Determine the [x, y] coordinate at the center of the cell enclosing the given text.  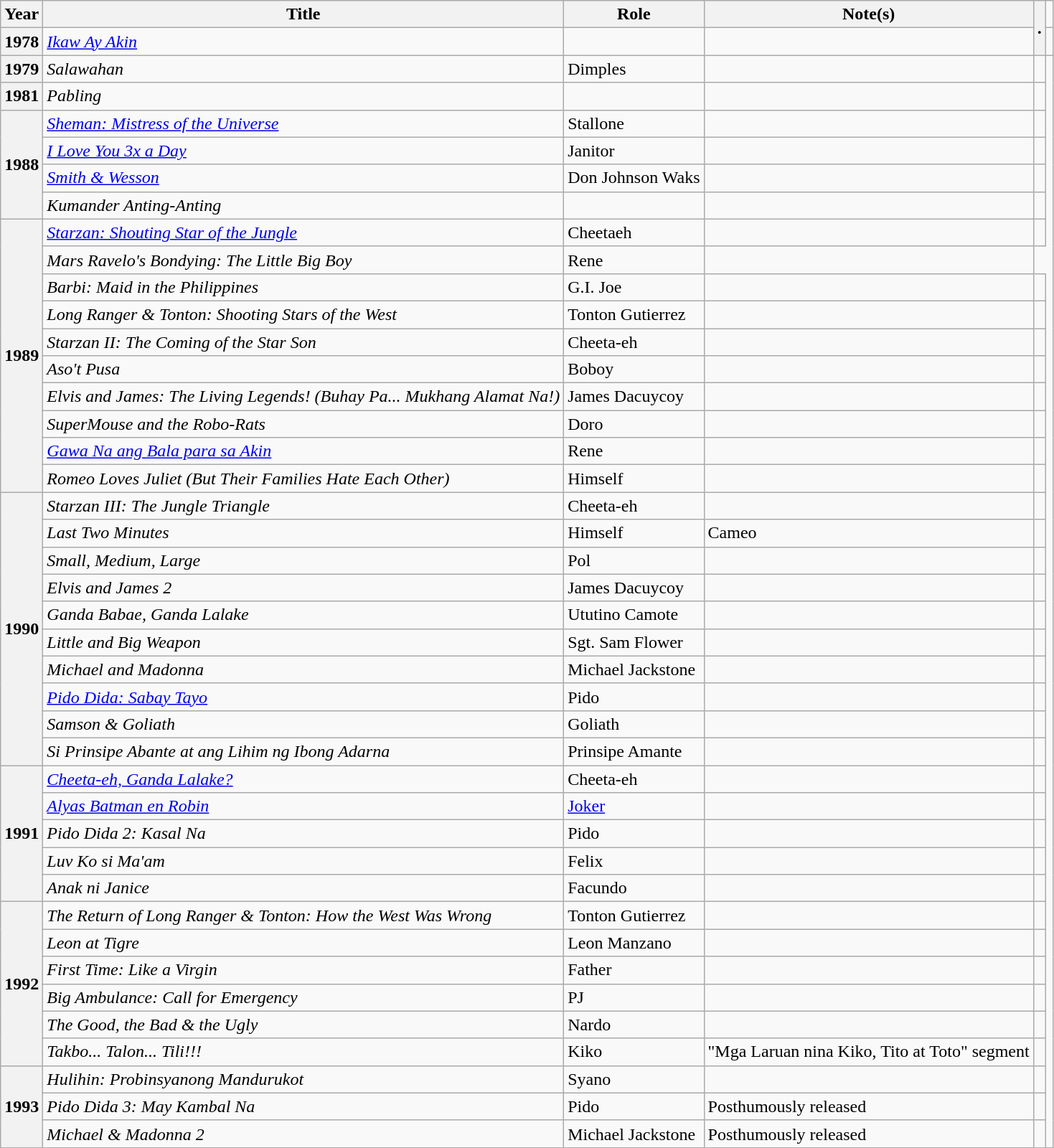
Luv Ko si Ma'am [304, 861]
Note(s) [868, 14]
The Return of Long Ranger & Tonton: How the West Was Wrong [304, 916]
1979 [22, 69]
1989 [22, 356]
Alyas Batman en Robin [304, 806]
Doro [634, 424]
Takbo... Talon... Tili!!! [304, 1052]
Father [634, 970]
Aso't Pusa [304, 370]
Gawa Na ang Bala para sa Akin [304, 451]
Year [22, 14]
Leon Manzano [634, 943]
Felix [634, 861]
Dimples [634, 69]
Role [634, 14]
Elvis and James 2 [304, 588]
Smith & Wesson [304, 178]
Starzan II: The Coming of the Star Son [304, 342]
1992 [22, 984]
Kiko [634, 1052]
I Love You 3x a Day [304, 151]
1978 [22, 42]
Cheeta-eh, Ganda Lalake? [304, 778]
Elvis and James: The Living Legends! (Buhay Pa... Mukhang Alamat Na!) [304, 397]
Pol [634, 560]
Hulihin: Probinsyanong Mandurukot [304, 1079]
Pido Dida 3: May Kambal Na [304, 1106]
Joker [634, 806]
1991 [22, 833]
Anak ni Janice [304, 888]
SuperMouse and the Robo-Rats [304, 424]
Prinsipe Amante [634, 751]
Ikaw Ay Akin [304, 42]
Cameo [868, 533]
Janitor [634, 151]
Starzan: Shouting Star of the Jungle [304, 232]
Starzan III: The Jungle Triangle [304, 506]
. [1039, 28]
1981 [22, 96]
Michael & Madonna 2 [304, 1134]
Boboy [634, 370]
Barbi: Maid in the Philippines [304, 287]
Pabling [304, 96]
Long Ranger & Tonton: Shooting Stars of the West [304, 314]
Goliath [634, 724]
1988 [22, 164]
Facundo [634, 888]
Little and Big Weapon [304, 642]
First Time: Like a Virgin [304, 970]
1993 [22, 1106]
Stallone [634, 123]
Cheetaeh [634, 232]
Last Two Minutes [304, 533]
Ganda Babae, Ganda Lalake [304, 615]
Small, Medium, Large [304, 560]
Romeo Loves Juliet (But Their Families Hate Each Other) [304, 479]
Ututino Camote [634, 615]
Si Prinsipe Abante at ang Lihim ng Ibong Adarna [304, 751]
Salawahan [304, 69]
Big Ambulance: Call for Emergency [304, 997]
Pido Dida 2: Kasal Na [304, 834]
Pido Dida: Sabay Tayo [304, 697]
The Good, the Bad & the Ugly [304, 1025]
Michael and Madonna [304, 669]
Samson & Goliath [304, 724]
Don Johnson Waks [634, 178]
PJ [634, 997]
"Mga Laruan nina Kiko, Tito at Toto" segment [868, 1052]
Nardo [634, 1025]
1990 [22, 629]
Kumander Anting-Anting [304, 205]
Title [304, 14]
G.I. Joe [634, 287]
Sheman: Mistress of the Universe [304, 123]
Syano [634, 1079]
Sgt. Sam Flower [634, 642]
Leon at Tigre [304, 943]
Mars Ravelo's Bondying: The Little Big Boy [304, 260]
